Find where the given text appears and provide that cell's center as [X, Y] coordinate. 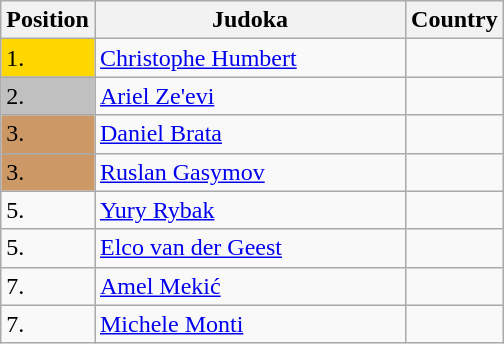
Position [48, 20]
Judoka [250, 20]
1. [48, 58]
Michele Monti [250, 324]
Daniel Brata [250, 134]
Christophe Humbert [250, 58]
Yury Rybak [250, 210]
Ruslan Gasymov [250, 172]
2. [48, 96]
Country [455, 20]
Amel Mekić [250, 286]
Elco van der Geest [250, 248]
Ariel Ze'evi [250, 96]
